For the text-containing cell, return its midpoint in (x, y) coordinate format. 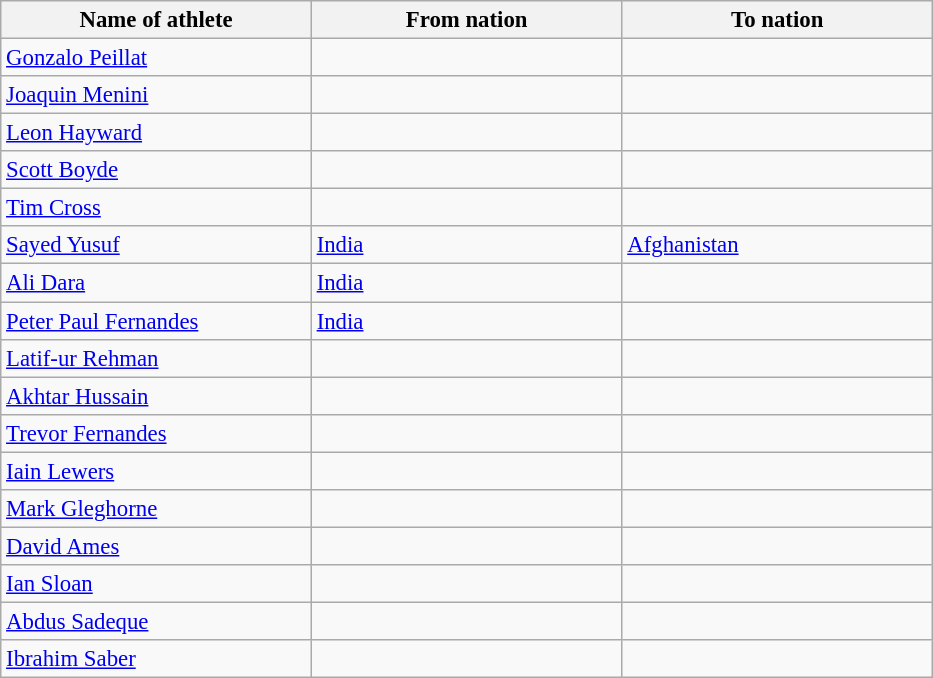
Akhtar Hussain (156, 396)
Sayed Yusuf (156, 245)
From nation (466, 20)
Joaquin Menini (156, 95)
Mark Gleghorne (156, 509)
Afghanistan (778, 245)
Latif-ur Rehman (156, 358)
Abdus Sadeque (156, 621)
Ibrahim Saber (156, 659)
Peter Paul Fernandes (156, 321)
Tim Cross (156, 208)
Trevor Fernandes (156, 433)
Leon Hayward (156, 133)
Ali Dara (156, 283)
Scott Boyde (156, 170)
Name of athlete (156, 20)
David Ames (156, 546)
Gonzalo Peillat (156, 58)
Ian Sloan (156, 584)
To nation (778, 20)
Iain Lewers (156, 471)
